Extract the (X, Y) coordinate from the center of the cell holding the provided text.  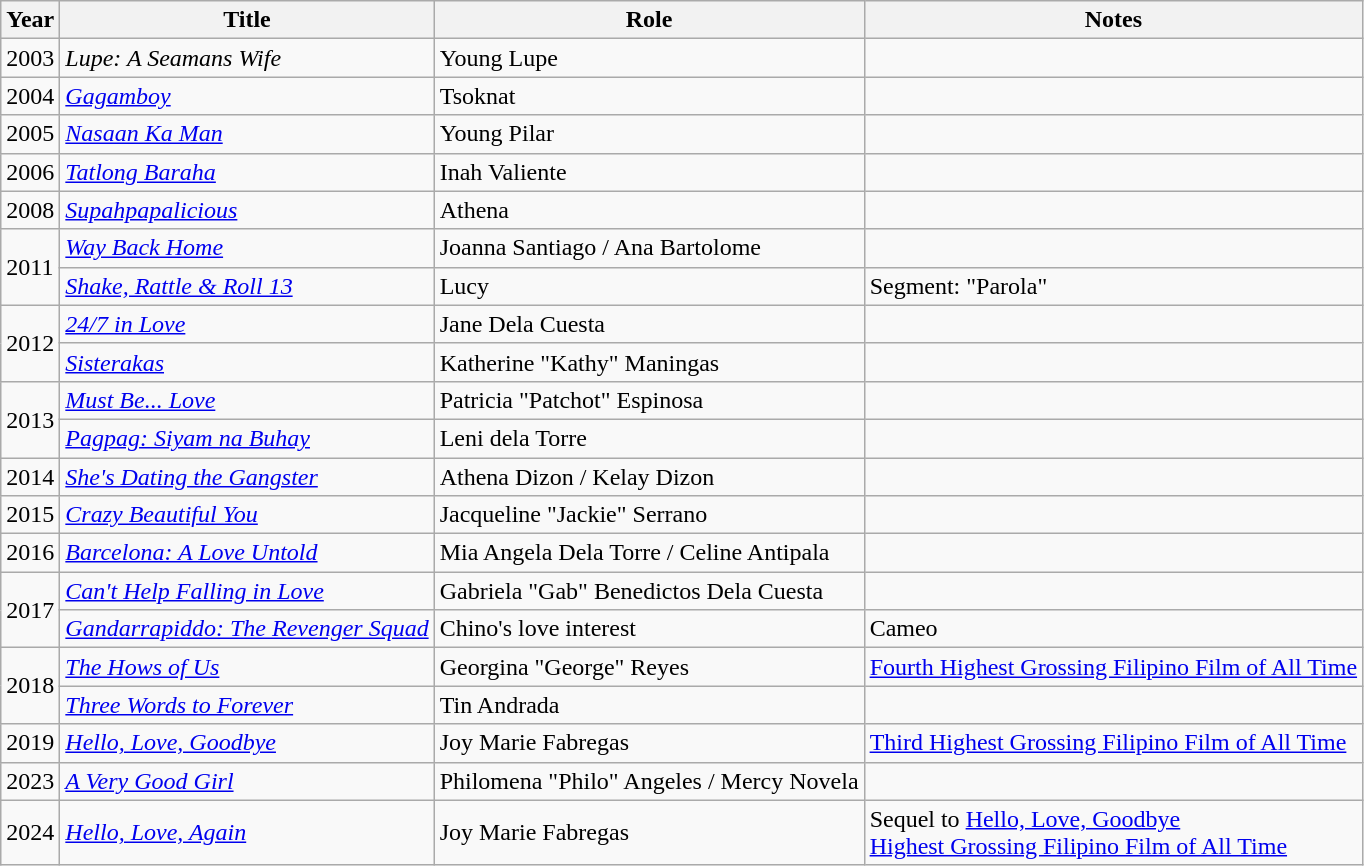
2014 (30, 477)
Tin Andrada (649, 705)
Segment: "Parola" (1113, 286)
Athena (649, 210)
2023 (30, 781)
2005 (30, 134)
She's Dating the Gangster (247, 477)
Third Highest Grossing Filipino Film of All Time (1113, 743)
Way Back Home (247, 248)
Hello, Love, Goodbye (247, 743)
2013 (30, 419)
Role (649, 20)
Katherine "Kathy" Maningas (649, 362)
Sequel to Hello, Love, Goodbye Highest Grossing Filipino Film of All Time (1113, 832)
2016 (30, 553)
Jane Dela Cuesta (649, 324)
Three Words to Forever (247, 705)
2003 (30, 58)
Inah Valiente (649, 172)
Young Pilar (649, 134)
Joanna Santiago / Ana Bartolome (649, 248)
Gabriela "Gab" Benedictos Dela Cuesta (649, 591)
Gagamboy (247, 96)
Lupe: A Seamans Wife (247, 58)
The Hows of Us (247, 667)
Athena Dizon / Kelay Dizon (649, 477)
Can't Help Falling in Love (247, 591)
Nasaan Ka Man (247, 134)
Pagpag: Siyam na Buhay (247, 438)
Philomena "Philo" Angeles / Mercy Novela (649, 781)
Lucy (649, 286)
Barcelona: A Love Untold (247, 553)
2024 (30, 832)
Shake, Rattle & Roll 13 (247, 286)
Supahpapalicious (247, 210)
Year (30, 20)
Patricia "Patchot" Espinosa (649, 400)
Fourth Highest Grossing Filipino Film of All Time (1113, 667)
Tsoknat (649, 96)
A Very Good Girl (247, 781)
Crazy Beautiful You (247, 515)
2017 (30, 610)
Hello, Love, Again (247, 832)
Leni dela Torre (649, 438)
Young Lupe (649, 58)
2019 (30, 743)
Title (247, 20)
2008 (30, 210)
2018 (30, 686)
2015 (30, 515)
Tatlong Baraha (247, 172)
Gandarrapiddo: The Revenger Squad (247, 629)
2012 (30, 343)
Mia Angela Dela Torre / Celine Antipala (649, 553)
Georgina "George" Reyes (649, 667)
Chino's love interest (649, 629)
Must Be... Love (247, 400)
Jacqueline "Jackie" Serrano (649, 515)
2011 (30, 267)
Cameo (1113, 629)
2006 (30, 172)
2004 (30, 96)
Sisterakas (247, 362)
24/7 in Love (247, 324)
Notes (1113, 20)
